Capture the cell that displays the provided text and extract its (X, Y) central coordinate. 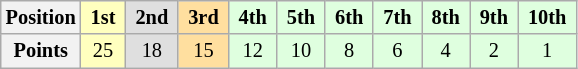
1 (547, 51)
25 (104, 51)
2nd (152, 17)
8th (446, 17)
8 (349, 51)
Position (41, 17)
6th (349, 17)
15 (203, 51)
18 (152, 51)
10 (301, 51)
5th (301, 17)
1st (104, 17)
4 (446, 51)
6 (397, 51)
12 (253, 51)
9th (494, 17)
Points (41, 51)
10th (547, 17)
4th (253, 17)
3rd (203, 17)
7th (397, 17)
2 (494, 51)
